Provide the [X, Y] coordinate of the cell's center where the given text is located.  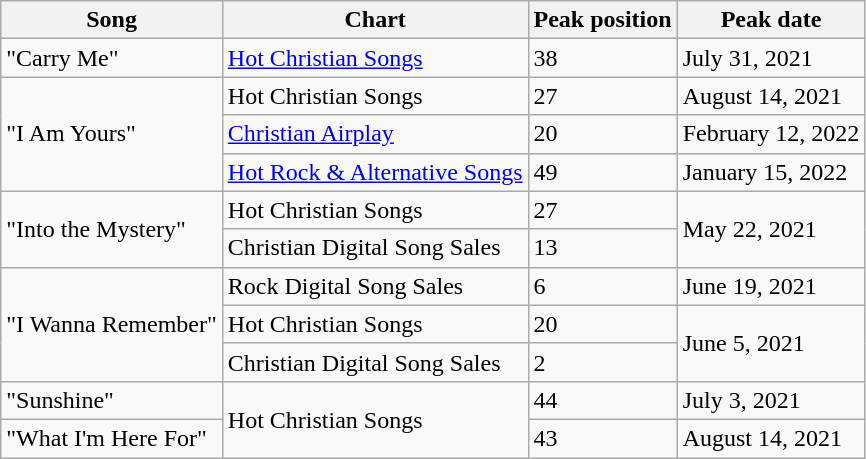
February 12, 2022 [771, 134]
49 [602, 172]
38 [602, 58]
2 [602, 362]
June 19, 2021 [771, 286]
Peak position [602, 20]
Song [112, 20]
"What I'm Here For" [112, 438]
6 [602, 286]
43 [602, 438]
January 15, 2022 [771, 172]
"I Am Yours" [112, 134]
"I Wanna Remember" [112, 324]
July 3, 2021 [771, 400]
May 22, 2021 [771, 229]
Chart [375, 20]
13 [602, 248]
"Carry Me" [112, 58]
"Sunshine" [112, 400]
Peak date [771, 20]
June 5, 2021 [771, 343]
Hot Rock & Alternative Songs [375, 172]
Christian Airplay [375, 134]
"Into the Mystery" [112, 229]
July 31, 2021 [771, 58]
44 [602, 400]
Rock Digital Song Sales [375, 286]
